From the cell containing the given text, extract its center point as (X, Y) coordinate. 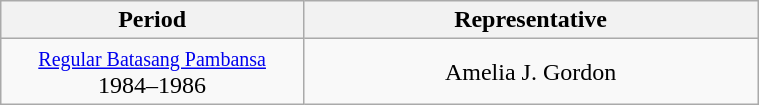
Amelia J. Gordon (530, 72)
Period (152, 20)
Regular Batasang Pambansa1984–1986 (152, 72)
Representative (530, 20)
